Extract the (X, Y) coordinate from the center of the cell holding the provided text.  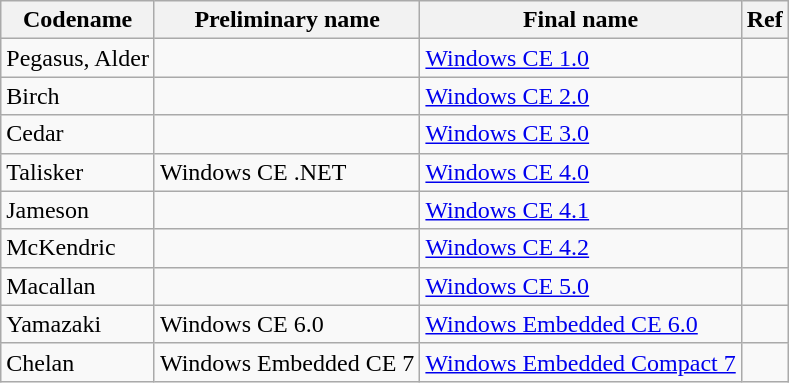
Windows CE 4.1 (580, 210)
Chelan (78, 362)
Pegasus, Alder (78, 58)
Windows CE 4.0 (580, 172)
Windows Embedded Compact 7 (580, 362)
Windows CE 3.0 (580, 134)
Windows CE 6.0 (286, 324)
Windows Embedded CE 7 (286, 362)
Ref (764, 20)
Birch (78, 96)
Preliminary name (286, 20)
Codename (78, 20)
Final name (580, 20)
Cedar (78, 134)
Macallan (78, 286)
Windows CE 2.0 (580, 96)
Windows CE 4.2 (580, 248)
Windows CE 5.0 (580, 286)
Talisker (78, 172)
McKendric (78, 248)
Windows Embedded CE 6.0 (580, 324)
Windows CE 1.0 (580, 58)
Yamazaki (78, 324)
Jameson (78, 210)
Windows CE .NET (286, 172)
